Find where the given text appears and provide that cell's center as [x, y] coordinate. 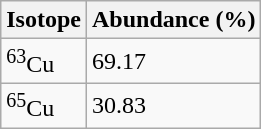
65Cu [44, 106]
Abundance (%) [173, 20]
69.17 [173, 62]
Isotope [44, 20]
63Cu [44, 62]
30.83 [173, 106]
